Determine the (X, Y) coordinate at the center of the cell enclosing the given text.  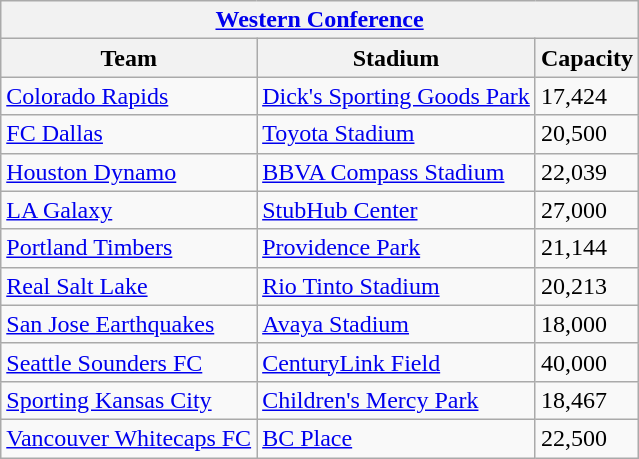
Rio Tinto Stadium (396, 286)
Real Salt Lake (129, 286)
LA Galaxy (129, 210)
Toyota Stadium (396, 134)
BBVA Compass Stadium (396, 172)
Capacity (586, 58)
Seattle Sounders FC (129, 362)
Vancouver Whitecaps FC (129, 438)
Team (129, 58)
Stadium (396, 58)
Dick's Sporting Goods Park (396, 96)
20,500 (586, 134)
22,500 (586, 438)
Children's Mercy Park (396, 400)
27,000 (586, 210)
BC Place (396, 438)
18,467 (586, 400)
Sporting Kansas City (129, 400)
17,424 (586, 96)
Avaya Stadium (396, 324)
FC Dallas (129, 134)
18,000 (586, 324)
Colorado Rapids (129, 96)
40,000 (586, 362)
Portland Timbers (129, 248)
CenturyLink Field (396, 362)
Western Conference (320, 20)
Houston Dynamo (129, 172)
San Jose Earthquakes (129, 324)
21,144 (586, 248)
StubHub Center (396, 210)
Providence Park (396, 248)
20,213 (586, 286)
22,039 (586, 172)
